From the cell containing the given text, extract its center point as [X, Y] coordinate. 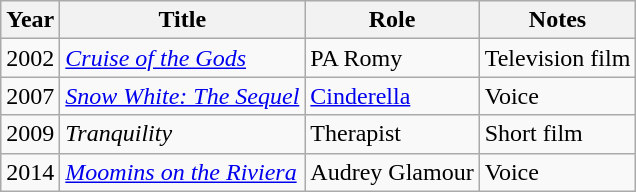
Therapist [392, 134]
Moomins on the Riviera [182, 172]
Audrey Glamour [392, 172]
Cinderella [392, 96]
PA Romy [392, 58]
Tranquility [182, 134]
Short film [558, 134]
Snow White: The Sequel [182, 96]
2007 [30, 96]
2002 [30, 58]
2009 [30, 134]
Notes [558, 20]
Year [30, 20]
Title [182, 20]
Television film [558, 58]
Role [392, 20]
Cruise of the Gods [182, 58]
2014 [30, 172]
